Scan for the cell matching the given text and deliver its (X, Y) coordinate at center. 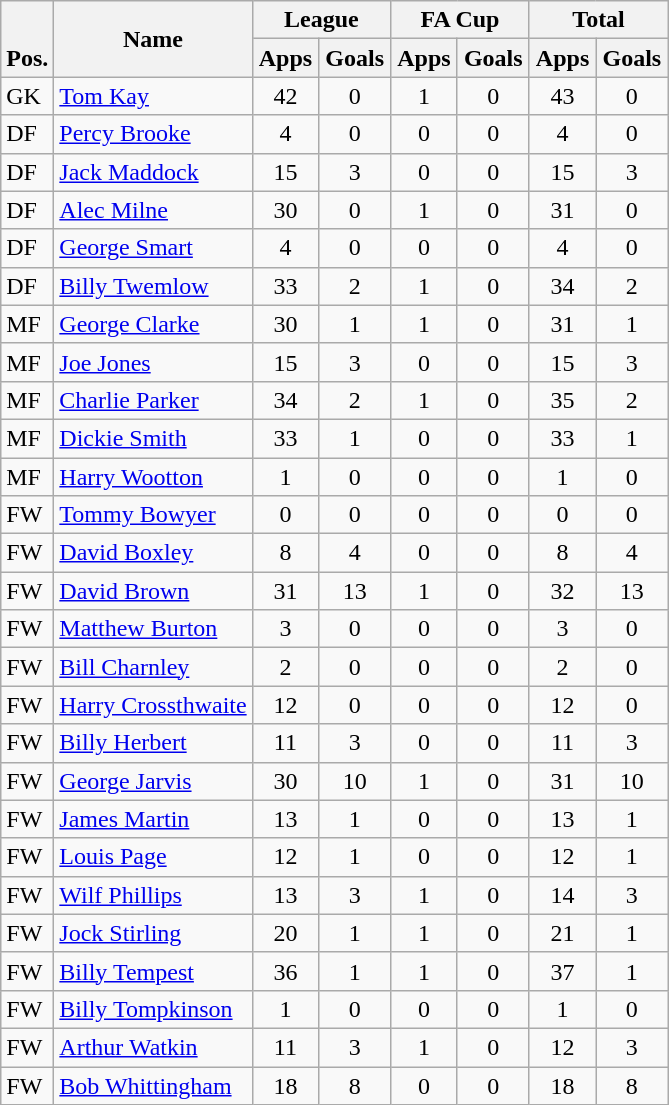
Billy Tompkinson (153, 1009)
GK (28, 96)
FA Cup (460, 20)
21 (562, 933)
Harry Crossthwaite (153, 705)
George Smart (153, 248)
Jack Maddock (153, 172)
Jock Stirling (153, 933)
Bill Charnley (153, 667)
Percy Brooke (153, 134)
Wilf Phillips (153, 895)
Alec Milne (153, 210)
32 (562, 591)
Tom Kay (153, 96)
Billy Herbert (153, 743)
Bob Whittingham (153, 1085)
David Brown (153, 591)
14 (562, 895)
Billy Tempest (153, 971)
Joe Jones (153, 362)
35 (562, 400)
Dickie Smith (153, 438)
Harry Wootton (153, 477)
Matthew Burton (153, 629)
Tommy Bowyer (153, 515)
20 (286, 933)
David Boxley (153, 553)
Louis Page (153, 857)
George Jarvis (153, 781)
Arthur Watkin (153, 1047)
37 (562, 971)
Total (598, 20)
League (322, 20)
George Clarke (153, 324)
Billy Twemlow (153, 286)
James Martin (153, 819)
42 (286, 96)
Name (153, 39)
Pos. (28, 39)
43 (562, 96)
36 (286, 971)
Charlie Parker (153, 400)
